Extract the [X, Y] coordinate from the center of the cell holding the provided text.  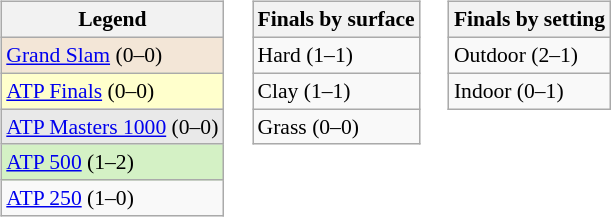
ATP Masters 1000 (0–0) [112, 127]
Legend [112, 20]
Clay (1–1) [336, 91]
ATP Finals (0–0) [112, 91]
Indoor (0–1) [530, 91]
Finals by setting [530, 20]
Outdoor (2–1) [530, 55]
ATP 500 (1–2) [112, 162]
Hard (1–1) [336, 55]
Finals by surface [336, 20]
Grass (0–0) [336, 127]
Grand Slam (0–0) [112, 55]
ATP 250 (1–0) [112, 198]
